Capture the cell that displays the provided text and extract its [X, Y] central coordinate. 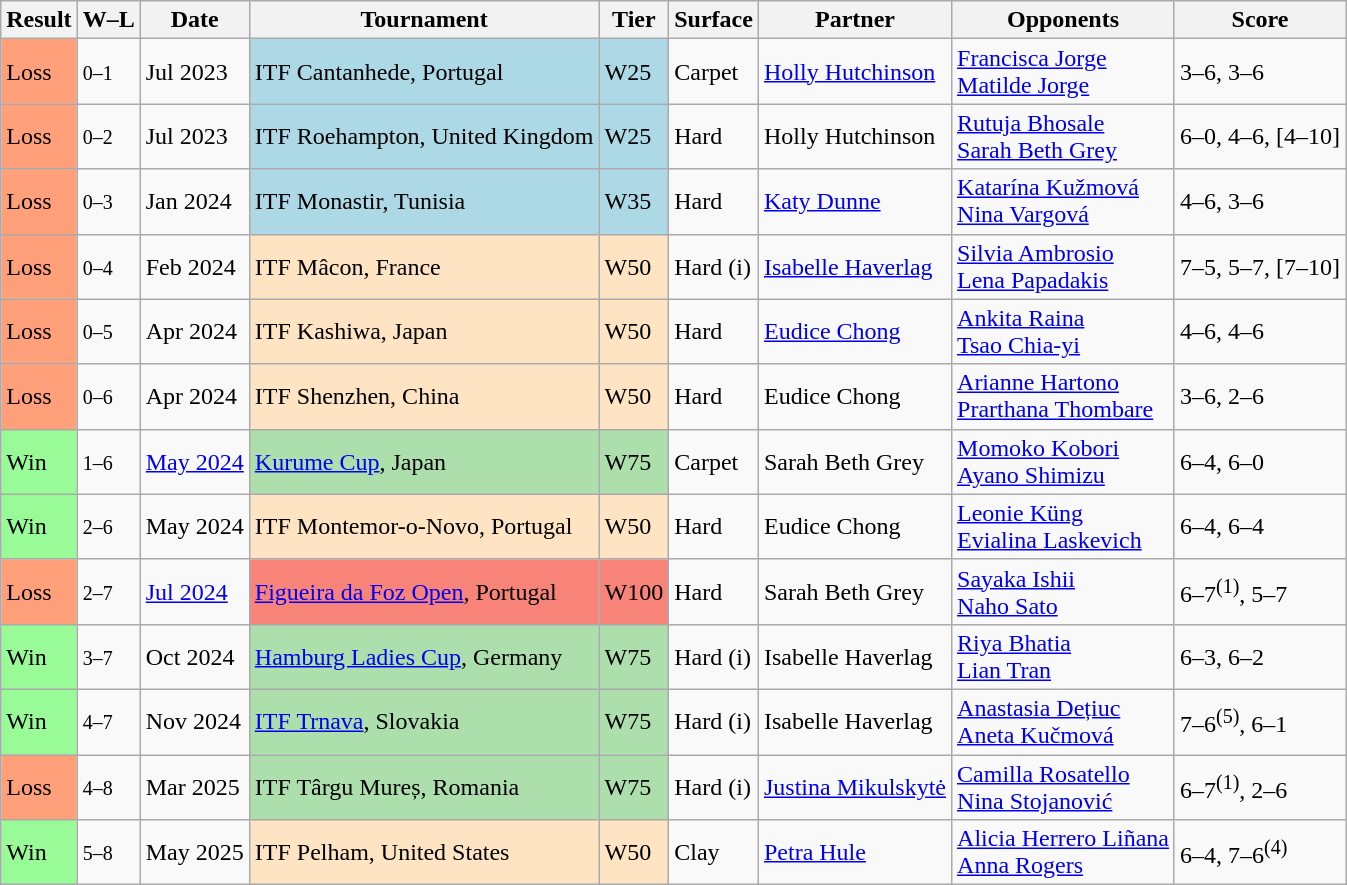
Mar 2025 [194, 786]
Hamburg Ladies Cup, Germany [424, 656]
Opponents [1064, 20]
W35 [634, 202]
Petra Hule [854, 852]
4–7 [108, 722]
6–4, 6–4 [1260, 526]
Jul 2024 [194, 592]
Partner [854, 20]
Justina Mikulskytė [854, 786]
Katarína Kužmová Nina Vargová [1064, 202]
Arianne Hartono Prarthana Thombare [1064, 396]
Alicia Herrero Liñana Anna Rogers [1064, 852]
Katy Dunne [854, 202]
ITF Cantanhede, Portugal [424, 72]
ITF Trnava, Slovakia [424, 722]
Rutuja Bhosale Sarah Beth Grey [1064, 136]
4–6, 3–6 [1260, 202]
6–3, 6–2 [1260, 656]
ITF Pelham, United States [424, 852]
3–6, 3–6 [1260, 72]
Tournament [424, 20]
Clay [714, 852]
3–7 [108, 656]
Oct 2024 [194, 656]
5–8 [108, 852]
7–5, 5–7, [7–10] [1260, 266]
Feb 2024 [194, 266]
6–4, 6–0 [1260, 462]
Kurume Cup, Japan [424, 462]
4–6, 4–6 [1260, 332]
1–6 [108, 462]
Leonie Küng Evialina Laskevich [1064, 526]
Surface [714, 20]
ITF Târgu Mureș, Romania [424, 786]
Result [39, 20]
Tier [634, 20]
Score [1260, 20]
Figueira da Foz Open, Portugal [424, 592]
2–7 [108, 592]
6–7(1), 5–7 [1260, 592]
ITF Montemor-o-Novo, Portugal [424, 526]
Jan 2024 [194, 202]
Momoko Kobori Ayano Shimizu [1064, 462]
6–4, 7–6(4) [1260, 852]
4–8 [108, 786]
ITF Monastir, Tunisia [424, 202]
3–6, 2–6 [1260, 396]
0–5 [108, 332]
Anastasia Dețiuc Aneta Kučmová [1064, 722]
0–4 [108, 266]
2–6 [108, 526]
W100 [634, 592]
Sayaka Ishii Naho Sato [1064, 592]
Silvia Ambrosio Lena Papadakis [1064, 266]
7–6(5), 6–1 [1260, 722]
Ankita Raina Tsao Chia-yi [1064, 332]
0–1 [108, 72]
Date [194, 20]
Nov 2024 [194, 722]
ITF Shenzhen, China [424, 396]
ITF Kashiwa, Japan [424, 332]
Francisca Jorge Matilde Jorge [1064, 72]
W–L [108, 20]
6–0, 4–6, [4–10] [1260, 136]
Riya Bhatia Lian Tran [1064, 656]
0–3 [108, 202]
ITF Mâcon, France [424, 266]
ITF Roehampton, United Kingdom [424, 136]
6–7(1), 2–6 [1260, 786]
May 2025 [194, 852]
Camilla Rosatello Nina Stojanović [1064, 786]
0–2 [108, 136]
0–6 [108, 396]
